Capture the cell that displays the provided text and extract its [x, y] central coordinate. 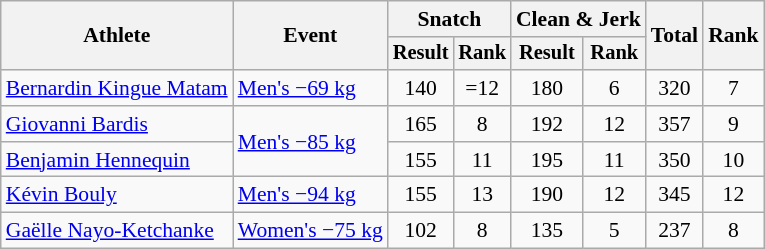
13 [482, 195]
357 [674, 124]
345 [674, 195]
Women's −75 kg [310, 231]
Giovanni Bardis [117, 124]
102 [421, 231]
320 [674, 88]
5 [614, 231]
140 [421, 88]
10 [734, 160]
135 [547, 231]
Men's −94 kg [310, 195]
Benjamin Hennequin [117, 160]
Gaëlle Nayo-Ketchanke [117, 231]
Athlete [117, 36]
Bernardin Kingue Matam [117, 88]
180 [547, 88]
192 [547, 124]
165 [421, 124]
350 [674, 160]
=12 [482, 88]
237 [674, 231]
Total [674, 36]
6 [614, 88]
195 [547, 160]
7 [734, 88]
190 [547, 195]
9 [734, 124]
Men's −85 kg [310, 142]
Clean & Jerk [578, 19]
Snatch [450, 19]
Men's −69 kg [310, 88]
Kévin Bouly [117, 195]
Event [310, 36]
